For the text-containing cell, return its midpoint in [x, y] coordinate format. 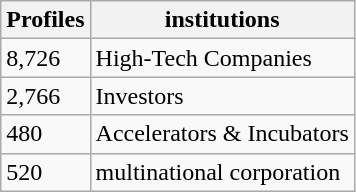
480 [46, 134]
institutions [222, 20]
Accelerators & Incubators [222, 134]
Investors [222, 96]
Profiles [46, 20]
520 [46, 172]
multinational corporation [222, 172]
2,766 [46, 96]
8,726 [46, 58]
High-Tech Companies [222, 58]
